Determine the [x, y] coordinate at the center of the cell enclosing the given text.  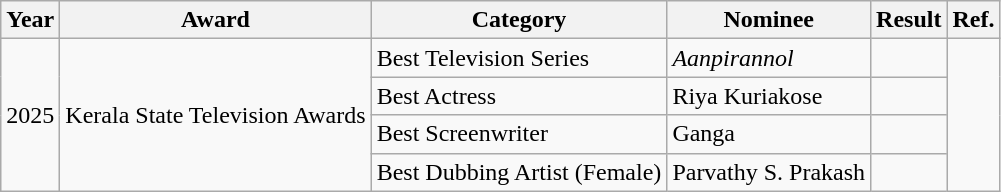
Best Actress [519, 96]
Category [519, 20]
Ganga [769, 134]
Year [30, 20]
Best Television Series [519, 58]
Award [216, 20]
Nominee [769, 20]
2025 [30, 115]
Best Screenwriter [519, 134]
Kerala State Television Awards [216, 115]
Parvathy S. Prakash [769, 172]
Result [909, 20]
Best Dubbing Artist (Female) [519, 172]
Aanpirannol [769, 58]
Ref. [974, 20]
Riya Kuriakose [769, 96]
